Output the (X, Y) coordinate of the center of the cell containing the given text.  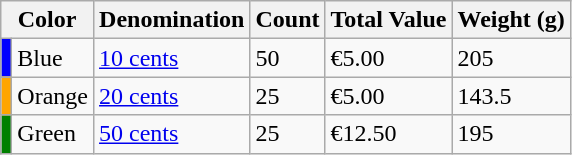
10 cents (172, 58)
€12.50 (388, 134)
205 (511, 58)
Count (288, 20)
50 (288, 58)
Weight (g) (511, 20)
Blue (53, 58)
Green (53, 134)
Color (48, 20)
Total Value (388, 20)
Orange (53, 96)
143.5 (511, 96)
Denomination (172, 20)
50 cents (172, 134)
195 (511, 134)
20 cents (172, 96)
